Return [x, y] of the center of cell containing provided text 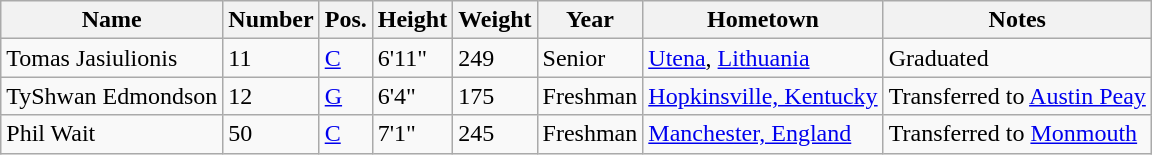
245 [495, 134]
12 [271, 96]
Tomas Jasiulionis [112, 58]
G [346, 96]
7'1" [412, 134]
Hometown [763, 20]
Height [412, 20]
TyShwan Edmondson [112, 96]
Utena, Lithuania [763, 58]
Transferred to Monmouth [1017, 134]
249 [495, 58]
Transferred to Austin Peay [1017, 96]
Hopkinsville, Kentucky [763, 96]
11 [271, 58]
6'4" [412, 96]
50 [271, 134]
Year [590, 20]
Manchester, England [763, 134]
Number [271, 20]
Weight [495, 20]
Phil Wait [112, 134]
Graduated [1017, 58]
Name [112, 20]
Pos. [346, 20]
175 [495, 96]
Senior [590, 58]
Notes [1017, 20]
6'11" [412, 58]
